Return [x, y] of the center of cell containing provided text 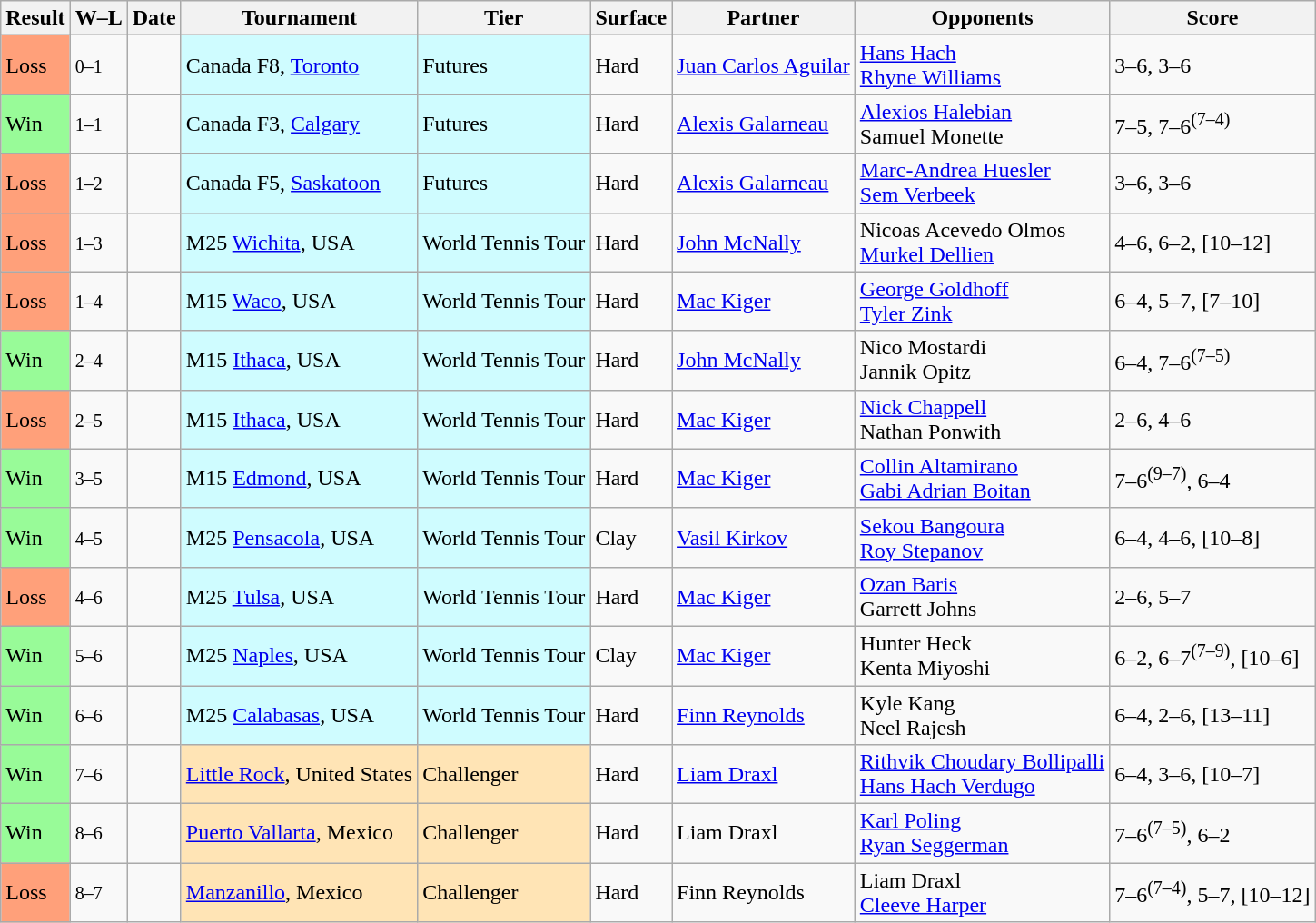
Liam Draxl Cleeve Harper [982, 892]
M25 Calabasas, USA [299, 714]
2–5 [98, 420]
7–6(9–7), 6–4 [1212, 478]
Puerto Vallarta, Mexico [299, 834]
Canada F5, Saskatoon [299, 184]
Date [154, 18]
Canada F8, Toronto [299, 65]
6–4, 7–6(7–5) [1212, 360]
Alexios Halebian Samuel Monette [982, 124]
6–4, 3–6, [10–7] [1212, 774]
7–6 [98, 774]
Nick Chappell Nathan Ponwith [982, 420]
Opponents [982, 18]
Juan Carlos Aguilar [764, 65]
Hans Hach Rhyne Williams [982, 65]
0–1 [98, 65]
M25 Wichita, USA [299, 242]
8–6 [98, 834]
7–6(7–5), 6–2 [1212, 834]
7–6(7–4), 5–7, [10–12] [1212, 892]
M25 Tulsa, USA [299, 596]
6–6 [98, 714]
6–4, 4–6, [10–8] [1212, 538]
2–6, 4–6 [1212, 420]
Surface [631, 18]
Result [35, 18]
1–2 [98, 184]
4–6, 6–2, [10–12] [1212, 242]
Kyle Kang Neel Rajesh [982, 714]
Rithvik Choudary Bollipalli Hans Hach Verdugo [982, 774]
Vasil Kirkov [764, 538]
6–4, 2–6, [13–11] [1212, 714]
Canada F3, Calgary [299, 124]
1–1 [98, 124]
1–4 [98, 302]
W–L [98, 18]
M25 Pensacola, USA [299, 538]
2–6, 5–7 [1212, 596]
Partner [764, 18]
Hunter Heck Kenta Miyoshi [982, 656]
Little Rock, United States [299, 774]
Tournament [299, 18]
6–4, 5–7, [7–10] [1212, 302]
3–5 [98, 478]
Collin Altamirano Gabi Adrian Boitan [982, 478]
5–6 [98, 656]
4–5 [98, 538]
Karl Poling Ryan Seggerman [982, 834]
Sekou Bangoura Roy Stepanov [982, 538]
M15 Edmond, USA [299, 478]
4–6 [98, 596]
M25 Naples, USA [299, 656]
1–3 [98, 242]
7–5, 7–6(7–4) [1212, 124]
Ozan Baris Garrett Johns [982, 596]
Marc-Andrea Huesler Sem Verbeek [982, 184]
Score [1212, 18]
Manzanillo, Mexico [299, 892]
Nico Mostardi Jannik Opitz [982, 360]
8–7 [98, 892]
George Goldhoff Tyler Zink [982, 302]
2–4 [98, 360]
M15 Waco, USA [299, 302]
Tier [504, 18]
6–2, 6–7(7–9), [10–6] [1212, 656]
Nicoas Acevedo Olmos Murkel Dellien [982, 242]
